Locate the cell with the specified text and output its [X, Y] center coordinate. 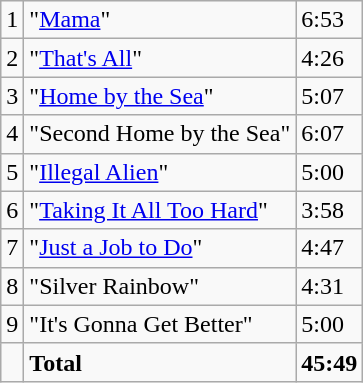
6:53 [330, 20]
45:49 [330, 362]
9 [12, 324]
"Mama" [160, 20]
"It's Gonna Get Better" [160, 324]
4:26 [330, 58]
8 [12, 286]
"Home by the Sea" [160, 96]
3:58 [330, 210]
"Taking It All Too Hard" [160, 210]
1 [12, 20]
7 [12, 248]
Total [160, 362]
"Just a Job to Do" [160, 248]
3 [12, 96]
4 [12, 134]
4:31 [330, 286]
5 [12, 172]
"Second Home by the Sea" [160, 134]
6 [12, 210]
"Silver Rainbow" [160, 286]
2 [12, 58]
"That's All" [160, 58]
"Illegal Alien" [160, 172]
4:47 [330, 248]
5:07 [330, 96]
6:07 [330, 134]
